From the cell containing the given text, extract its center point as [x, y] coordinate. 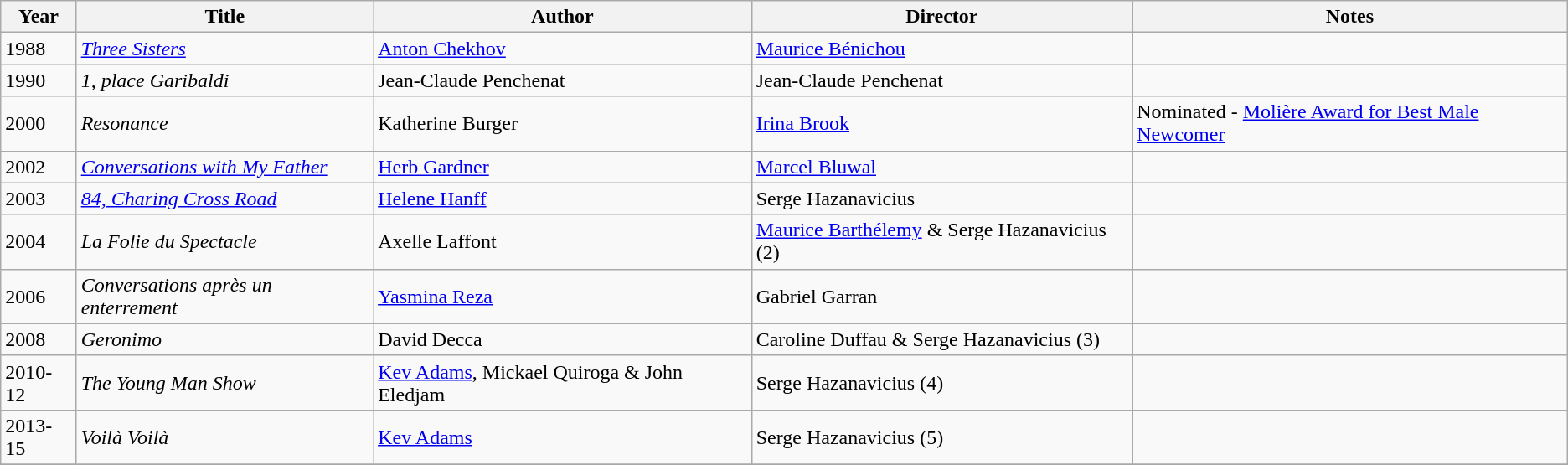
Kev Adams [563, 437]
Kev Adams, Mickael Quiroga & John Eledjam [563, 382]
2006 [39, 297]
2004 [39, 241]
1, place Garibaldi [224, 80]
Voilà Voilà [224, 437]
The Young Man Show [224, 382]
Caroline Duffau & Serge Hazanavicius (3) [941, 339]
Director [941, 17]
84, Charing Cross Road [224, 199]
2000 [39, 124]
2013-15 [39, 437]
Gabriel Garran [941, 297]
Conversations après un enterrement [224, 297]
Katherine Burger [563, 124]
Three Sisters [224, 49]
Resonance [224, 124]
Serge Hazanavicius (4) [941, 382]
Notes [1350, 17]
2008 [39, 339]
Author [563, 17]
1990 [39, 80]
2010-12 [39, 382]
Maurice Barthélemy & Serge Hazanavicius (2) [941, 241]
Title [224, 17]
2003 [39, 199]
Axelle Laffont [563, 241]
Yasmina Reza [563, 297]
Conversations with My Father [224, 167]
Irina Brook [941, 124]
David Decca [563, 339]
2002 [39, 167]
La Folie du Spectacle [224, 241]
Serge Hazanavicius (5) [941, 437]
Anton Chekhov [563, 49]
Marcel Bluwal [941, 167]
Maurice Bénichou [941, 49]
Geronimo [224, 339]
1988 [39, 49]
Nominated - Molière Award for Best Male Newcomer [1350, 124]
Herb Gardner [563, 167]
Helene Hanff [563, 199]
Serge Hazanavicius [941, 199]
Year [39, 17]
